Extract the [x, y] coordinate from the center of the cell holding the provided text.  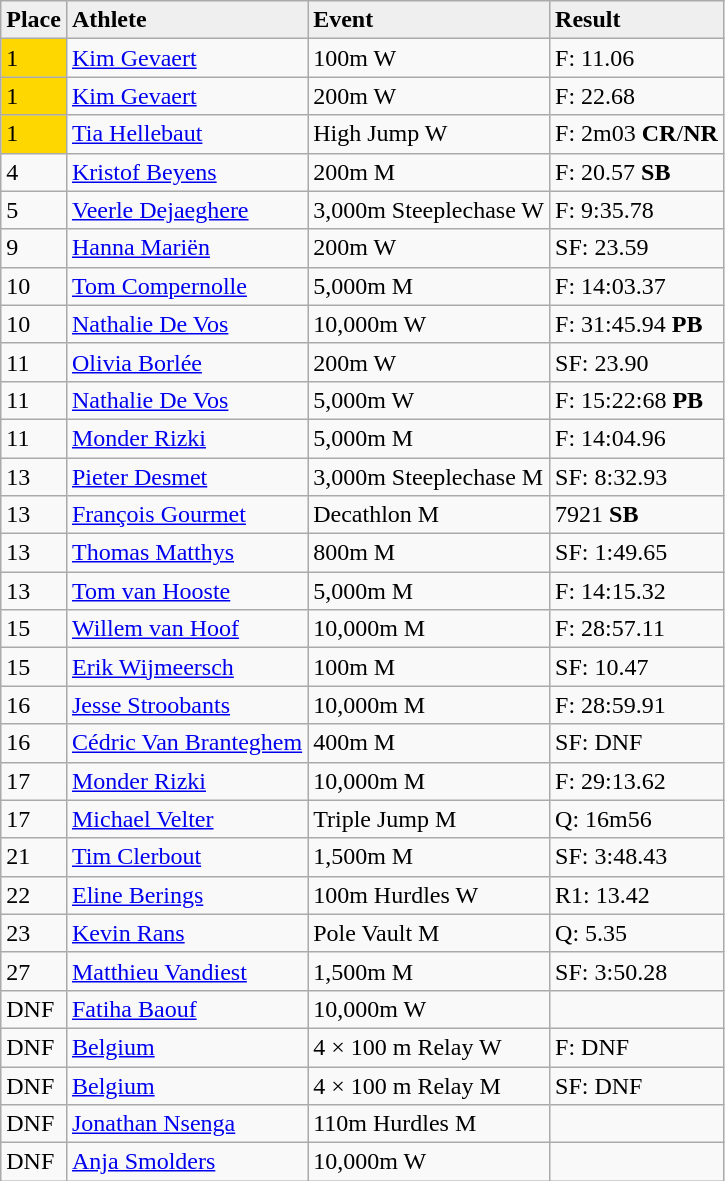
110m Hurdles M [429, 1124]
23 [34, 933]
F: 9:35.78 [637, 210]
Event [429, 20]
F: 11.06 [637, 58]
Eline Berings [186, 895]
Kevin Rans [186, 933]
Thomas Matthys [186, 553]
SF: 3:48.43 [637, 857]
7921 SB [637, 515]
22 [34, 895]
Matthieu Vandiest [186, 971]
SF: 3:50.28 [637, 971]
F: 2m03 CR/NR [637, 134]
Anja Smolders [186, 1162]
Willem van Hoof [186, 629]
4 × 100 m Relay M [429, 1085]
100m Hurdles W [429, 895]
High Jump W [429, 134]
Olivia Borlée [186, 362]
Triple Jump M [429, 819]
3,000m Steeplechase W [429, 210]
SF: 10.47 [637, 667]
F: 15:22:68 PB [637, 400]
Pole Vault M [429, 933]
F: 28:57.11 [637, 629]
400m M [429, 743]
21 [34, 857]
SF: 23.59 [637, 248]
F: 20.57 SB [637, 172]
Veerle Dejaeghere [186, 210]
100m W [429, 58]
F: 14:03.37 [637, 286]
5,000m W [429, 400]
Tom Compernolle [186, 286]
F: 28:59.91 [637, 705]
4 × 100 m Relay W [429, 1047]
SF: 8:32.93 [637, 477]
800m M [429, 553]
Q: 16m56 [637, 819]
François Gourmet [186, 515]
SF: 1:49.65 [637, 553]
9 [34, 248]
F: 22.68 [637, 96]
SF: 23.90 [637, 362]
Result [637, 20]
F: DNF [637, 1047]
Jonathan Nsenga [186, 1124]
3,000m Steeplechase M [429, 477]
Kristof Beyens [186, 172]
Q: 5.35 [637, 933]
5 [34, 210]
Athlete [186, 20]
F: 14:15.32 [637, 591]
Tom van Hooste [186, 591]
27 [34, 971]
F: 14:04.96 [637, 438]
Cédric Van Branteghem [186, 743]
F: 31:45.94 PB [637, 324]
Michael Velter [186, 819]
Tim Clerbout [186, 857]
Fatiha Baouf [186, 1009]
R1: 13.42 [637, 895]
100m M [429, 667]
F: 29:13.62 [637, 781]
4 [34, 172]
Erik Wijmeersch [186, 667]
Tia Hellebaut [186, 134]
Hanna Mariën [186, 248]
200m M [429, 172]
Decathlon M [429, 515]
Place [34, 20]
Jesse Stroobants [186, 705]
Pieter Desmet [186, 477]
